For the text-containing cell, return its midpoint in [x, y] coordinate format. 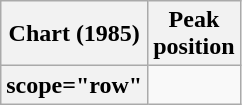
scope="row" [74, 85]
Peakposition [194, 34]
Chart (1985) [74, 34]
